Extract the (X, Y) coordinate from the center of the cell holding the provided text.  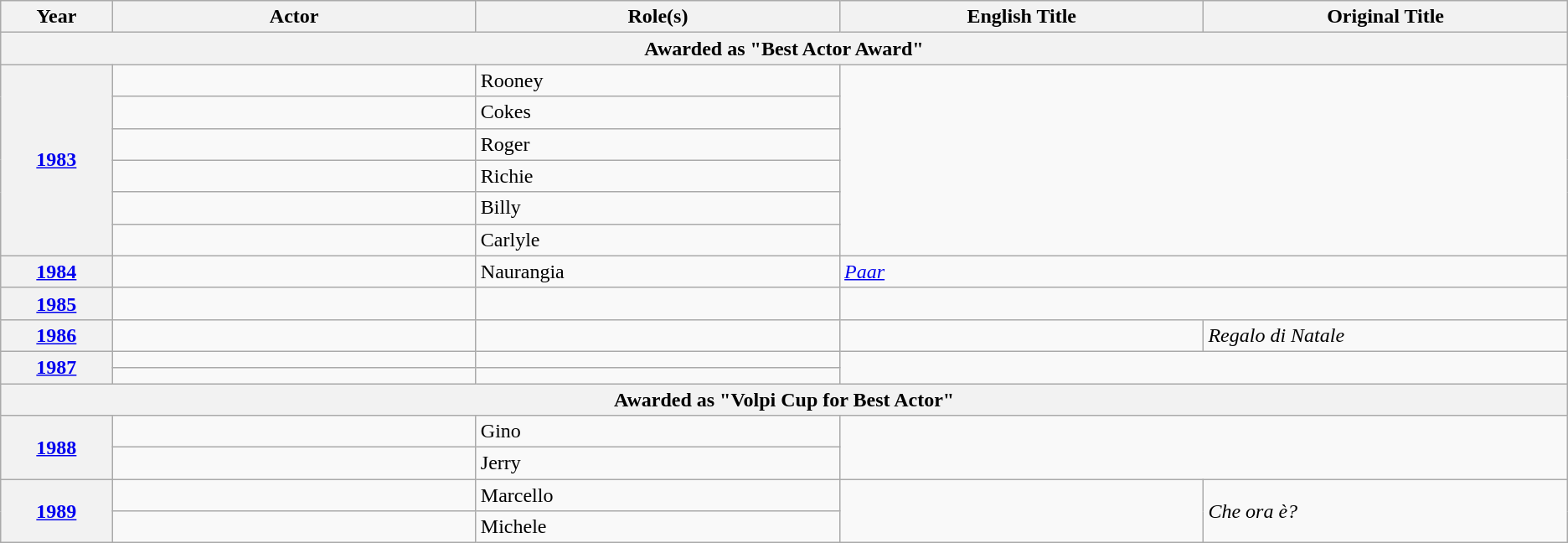
1989 (57, 511)
1988 (57, 447)
Naurangia (658, 271)
Paar (1204, 271)
Role(s) (658, 17)
Richie (658, 176)
1985 (57, 303)
Year (57, 17)
1984 (57, 271)
Jerry (658, 463)
Awarded as "Best Actor Award" (784, 49)
Gino (658, 432)
Marcello (658, 495)
Regalo di Natale (1385, 335)
Original Title (1385, 17)
1983 (57, 160)
Carlyle (658, 240)
Cokes (658, 112)
Rooney (658, 80)
English Title (1022, 17)
1987 (57, 367)
Roger (658, 144)
Awarded as "Volpi Cup for Best Actor" (784, 400)
Michele (658, 527)
Billy (658, 208)
1986 (57, 335)
Che ora è? (1385, 511)
Actor (294, 17)
